For the text-containing cell, return its midpoint in (x, y) coordinate format. 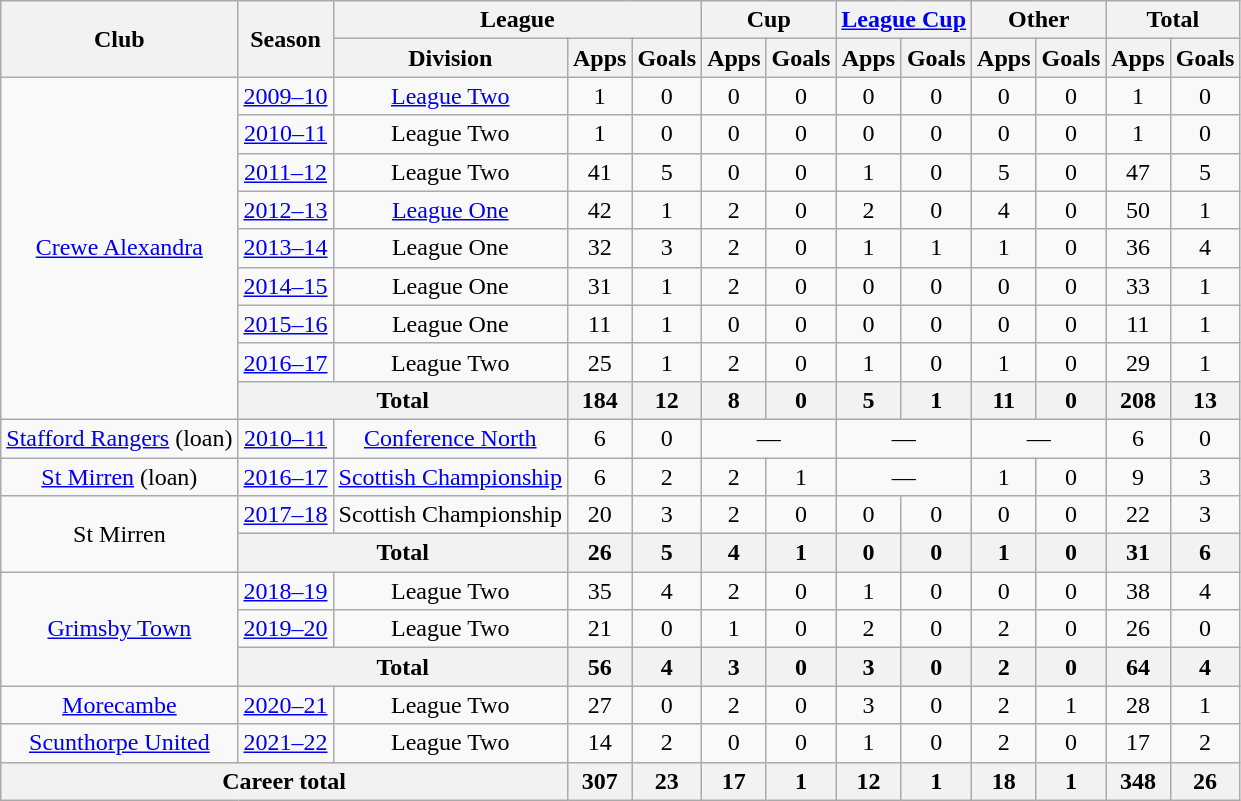
13 (1205, 400)
Cup (769, 20)
32 (599, 248)
9 (1138, 477)
2017–18 (286, 515)
33 (1138, 286)
42 (599, 210)
Other (1039, 20)
348 (1138, 781)
56 (599, 667)
8 (734, 400)
21 (599, 629)
28 (1138, 705)
29 (1138, 362)
184 (599, 400)
2018–19 (286, 591)
2021–22 (286, 743)
307 (599, 781)
Grimsby Town (120, 629)
Stafford Rangers (loan) (120, 438)
2012–13 (286, 210)
Career total (284, 781)
League Cup (904, 20)
64 (1138, 667)
Season (286, 39)
2020–21 (286, 705)
St Mirren (120, 534)
14 (599, 743)
36 (1138, 248)
22 (1138, 515)
27 (599, 705)
2015–16 (286, 324)
25 (599, 362)
35 (599, 591)
Division (450, 58)
Club (120, 39)
Crewe Alexandra (120, 248)
2014–15 (286, 286)
41 (599, 172)
208 (1138, 400)
38 (1138, 591)
50 (1138, 210)
Scunthorpe United (120, 743)
St Mirren (loan) (120, 477)
2011–12 (286, 172)
20 (599, 515)
Morecambe (120, 705)
23 (667, 781)
2009–10 (286, 96)
2013–14 (286, 248)
18 (1004, 781)
League (518, 20)
2019–20 (286, 629)
47 (1138, 172)
Conference North (450, 438)
